Provide the [X, Y] coordinate of the cell's center where the given text is located.  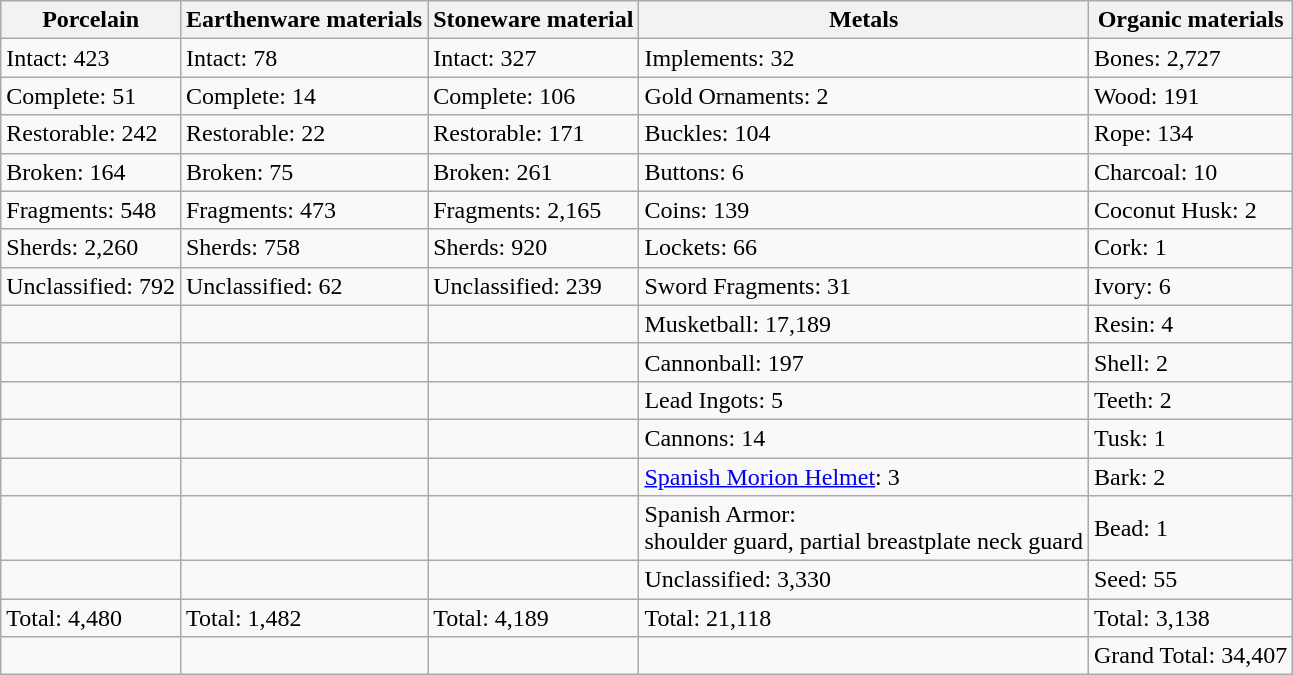
Buckles: 104 [864, 134]
Complete: 14 [304, 96]
Unclassified: 62 [304, 286]
Unclassified: 792 [91, 286]
Sherds: 758 [304, 248]
Fragments: 548 [91, 210]
Tusk: 1 [1190, 438]
Spanish Armor: shoulder guard, partial breastplate neck guard [864, 528]
Broken: 261 [534, 172]
Unclassified: 239 [534, 286]
Grand Total: 34,407 [1190, 656]
Lead Ingots: 5 [864, 400]
Bark: 2 [1190, 477]
Coconut Husk: 2 [1190, 210]
Porcelain [91, 20]
Resin: 4 [1190, 324]
Intact: 78 [304, 58]
Stoneware material [534, 20]
Total: 21,118 [864, 618]
Broken: 164 [91, 172]
Buttons: 6 [864, 172]
Fragments: 473 [304, 210]
Ivory: 6 [1190, 286]
Complete: 106 [534, 96]
Spanish Morion Helmet: 3 [864, 477]
Metals [864, 20]
Sherds: 2,260 [91, 248]
Unclassified: 3,330 [864, 580]
Shell: 2 [1190, 362]
Wood: 191 [1190, 96]
Restorable: 171 [534, 134]
Bones: 2,727 [1190, 58]
Implements: 32 [864, 58]
Restorable: 242 [91, 134]
Gold Ornaments: 2 [864, 96]
Total: 4,480 [91, 618]
Organic materials [1190, 20]
Total: 1,482 [304, 618]
Cannons: 14 [864, 438]
Total: 3,138 [1190, 618]
Total: 4,189 [534, 618]
Restorable: 22 [304, 134]
Intact: 327 [534, 58]
Fragments: 2,165 [534, 210]
Sword Fragments: 31 [864, 286]
Musketball: 17,189 [864, 324]
Sherds: 920 [534, 248]
Lockets: 66 [864, 248]
Seed: 55 [1190, 580]
Teeth: 2 [1190, 400]
Cannonball: 197 [864, 362]
Bead: 1 [1190, 528]
Charcoal: 10 [1190, 172]
Cork: 1 [1190, 248]
Earthenware materials [304, 20]
Coins: 139 [864, 210]
Broken: 75 [304, 172]
Rope: 134 [1190, 134]
Intact: 423 [91, 58]
Complete: 51 [91, 96]
